Return the (X, Y) coordinate for the center point of the cell that contains the specified text.  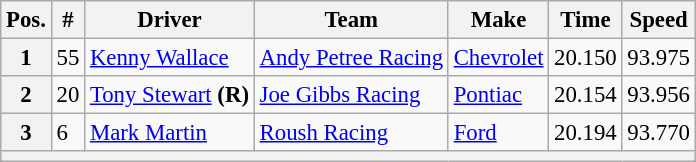
Speed (658, 20)
3 (26, 133)
Time (586, 20)
Driver (170, 20)
Ford (498, 133)
Kenny Wallace (170, 58)
93.770 (658, 133)
93.975 (658, 58)
2 (26, 95)
Make (498, 20)
Roush Racing (351, 133)
55 (68, 58)
20.194 (586, 133)
20.154 (586, 95)
Joe Gibbs Racing (351, 95)
Tony Stewart (R) (170, 95)
20 (68, 95)
Andy Petree Racing (351, 58)
Chevrolet (498, 58)
6 (68, 133)
1 (26, 58)
20.150 (586, 58)
# (68, 20)
Team (351, 20)
Pos. (26, 20)
Pontiac (498, 95)
93.956 (658, 95)
Mark Martin (170, 133)
